Provide the [x, y] coordinate of the cell's center where the given text is located.  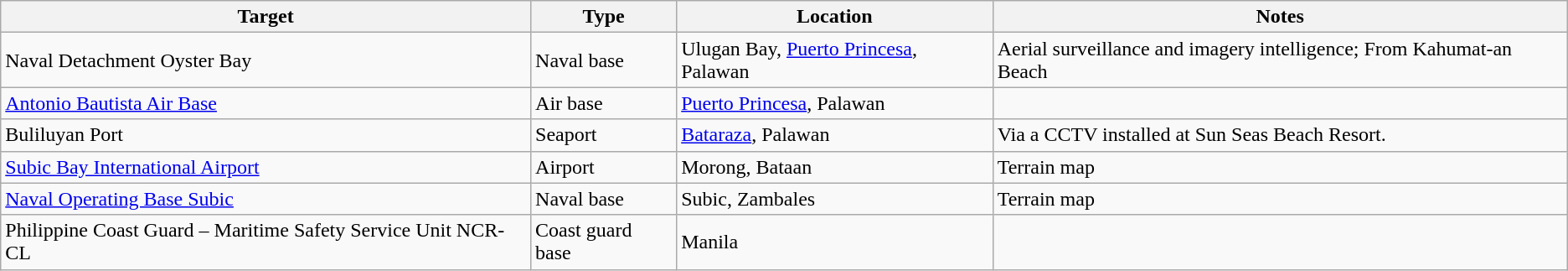
Seaport [604, 135]
Air base [604, 103]
Antonio Bautista Air Base [266, 103]
Location [834, 17]
Ulugan Bay, Puerto Princesa, Palawan [834, 60]
Type [604, 17]
Bataraza, Palawan [834, 135]
Via a CCTV installed at Sun Seas Beach Resort. [1280, 135]
Airport [604, 167]
Buliluyan Port [266, 135]
Naval Operating Base Subic [266, 199]
Naval Detachment Oyster Bay [266, 60]
Puerto Princesa, Palawan [834, 103]
Coast guard base [604, 242]
Subic Bay International Airport [266, 167]
Morong, Bataan [834, 167]
Aerial surveillance and imagery intelligence; From Kahumat-an Beach [1280, 60]
Manila [834, 242]
Subic, Zambales [834, 199]
Philippine Coast Guard – Maritime Safety Service Unit NCR-CL [266, 242]
Notes [1280, 17]
Target [266, 17]
